Return [x, y] of the center of cell containing provided text 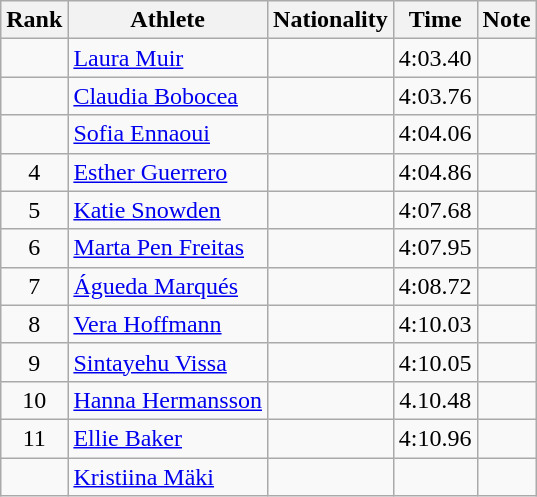
Kristiina Mäki [168, 477]
6 [34, 248]
4:10.03 [435, 324]
8 [34, 324]
Esther Guerrero [168, 172]
Ellie Baker [168, 438]
11 [34, 438]
Katie Snowden [168, 210]
Note [506, 20]
4:04.06 [435, 134]
5 [34, 210]
Marta Pen Freitas [168, 248]
Nationality [331, 20]
4:04.86 [435, 172]
Sofia Ennaoui [168, 134]
Laura Muir [168, 58]
10 [34, 400]
9 [34, 362]
4:07.68 [435, 210]
Time [435, 20]
Athlete [168, 20]
4.10.48 [435, 400]
4:10.96 [435, 438]
4:08.72 [435, 286]
Vera Hoffmann [168, 324]
Hanna Hermansson [168, 400]
4:03.76 [435, 96]
Rank [34, 20]
4:10.05 [435, 362]
Sintayehu Vissa [168, 362]
7 [34, 286]
4 [34, 172]
Águeda Marqués [168, 286]
4:07.95 [435, 248]
Claudia Bobocea [168, 96]
4:03.40 [435, 58]
